Pinpoint the cell where the given text exists, returning its (X, Y) midpoint coordinate. 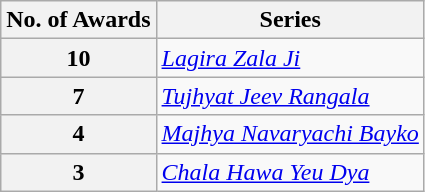
Chala Hawa Yeu Dya (290, 172)
Lagira Zala Ji (290, 58)
10 (78, 58)
No. of Awards (78, 20)
Tujhyat Jeev Rangala (290, 96)
Series (290, 20)
7 (78, 96)
Majhya Navaryachi Bayko (290, 134)
3 (78, 172)
4 (78, 134)
